Return the (x, y) coordinate for the center point of the cell that contains the specified text.  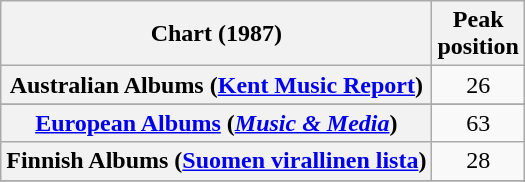
63 (478, 123)
European Albums (Music & Media) (216, 123)
26 (478, 85)
Finnish Albums (Suomen virallinen lista) (216, 161)
Australian Albums (Kent Music Report) (216, 85)
28 (478, 161)
Chart (1987) (216, 34)
Peakposition (478, 34)
